Return the [x, y] coordinate for the center point of the cell that contains the specified text.  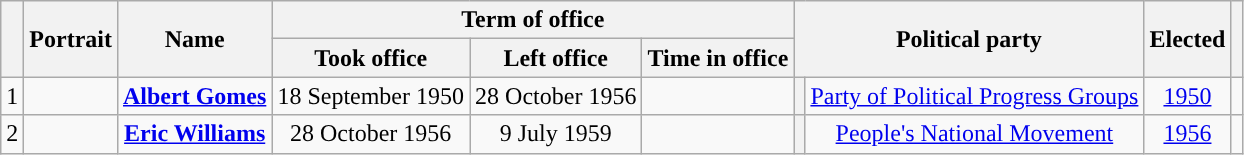
Eric Williams [194, 134]
Albert Gomes [194, 96]
1 [12, 96]
9 July 1959 [556, 134]
Took office [371, 58]
Elected [1188, 39]
Time in office [718, 58]
1956 [1188, 134]
People's National Movement [974, 134]
Left office [556, 58]
1950 [1188, 96]
Political party [969, 39]
Portrait [71, 39]
2 [12, 134]
Name [194, 39]
Term of office [533, 20]
Party of Political Progress Groups [974, 96]
18 September 1950 [371, 96]
